Find where the given text appears and provide that cell's center as [X, Y] coordinate. 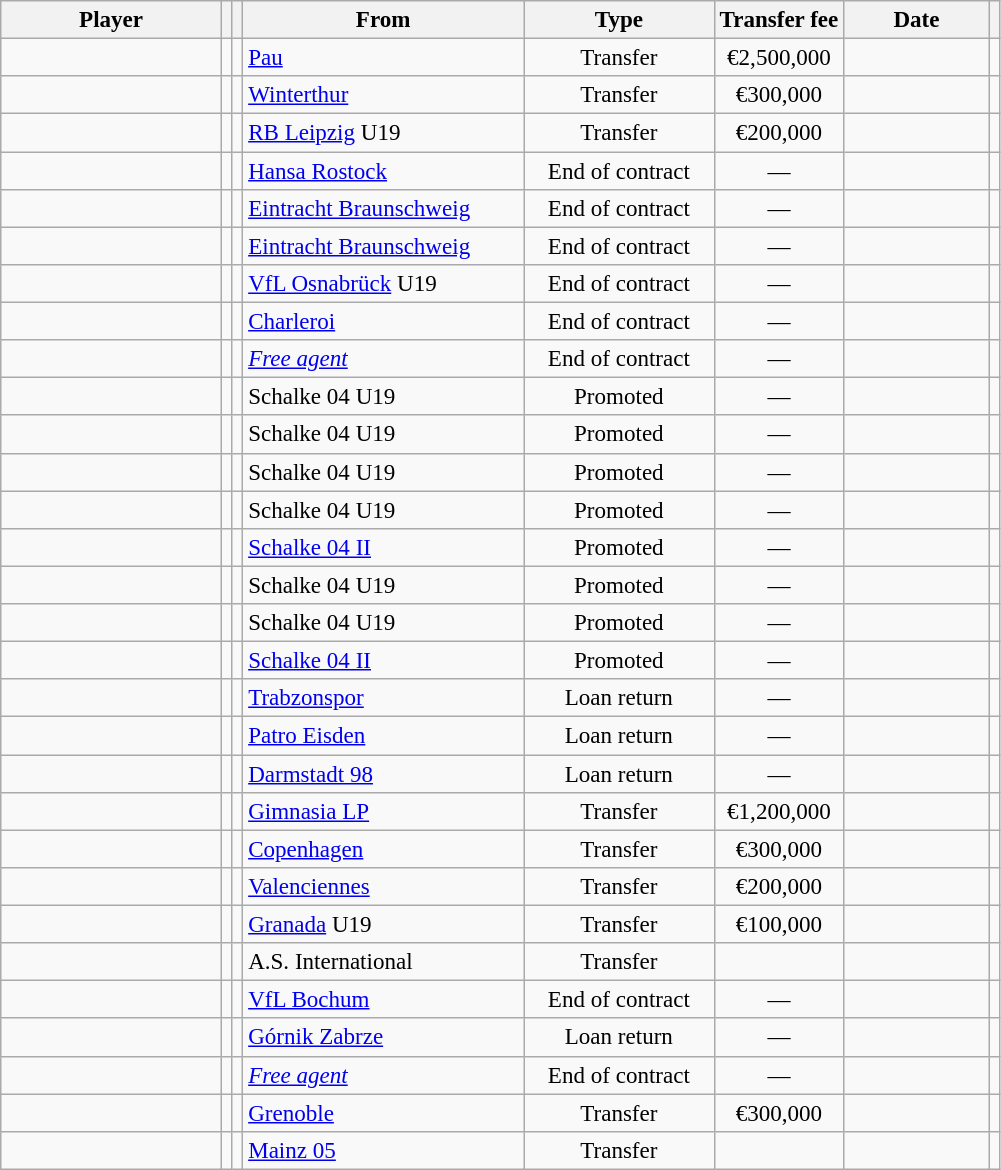
Granada U19 [384, 925]
From [384, 20]
€1,200,000 [778, 812]
€100,000 [778, 925]
Copenhagen [384, 849]
Grenoble [384, 1113]
Charleroi [384, 322]
Valenciennes [384, 887]
Pau [384, 58]
Date [917, 20]
Type [620, 20]
VfL Bochum [384, 1000]
Gimnasia LP [384, 812]
Patro Eisden [384, 736]
Transfer fee [778, 20]
RB Leipzig U19 [384, 133]
Hansa Rostock [384, 171]
Mainz 05 [384, 1151]
A.S. International [384, 962]
Player [112, 20]
Winterthur [384, 95]
€2,500,000 [778, 58]
Darmstadt 98 [384, 774]
VfL Osnabrück U19 [384, 284]
Górnik Zabrze [384, 1038]
Trabzonspor [384, 698]
